Detect which cell encompasses the target text, then output its [X, Y] center coordinate. 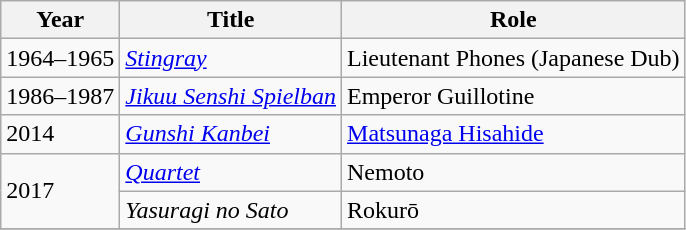
2014 [60, 134]
Gunshi Kanbei [231, 134]
Quartet [231, 172]
1964–1965 [60, 58]
1986–1987 [60, 96]
Role [514, 20]
Title [231, 20]
2017 [60, 191]
Emperor Guillotine [514, 96]
Year [60, 20]
Rokurō [514, 210]
Yasuragi no Sato [231, 210]
Nemoto [514, 172]
Matsunaga Hisahide [514, 134]
Lieutenant Phones (Japanese Dub) [514, 58]
Jikuu Senshi Spielban [231, 96]
Stingray [231, 58]
